Output the (x, y) coordinate of the center of the cell containing the given text.  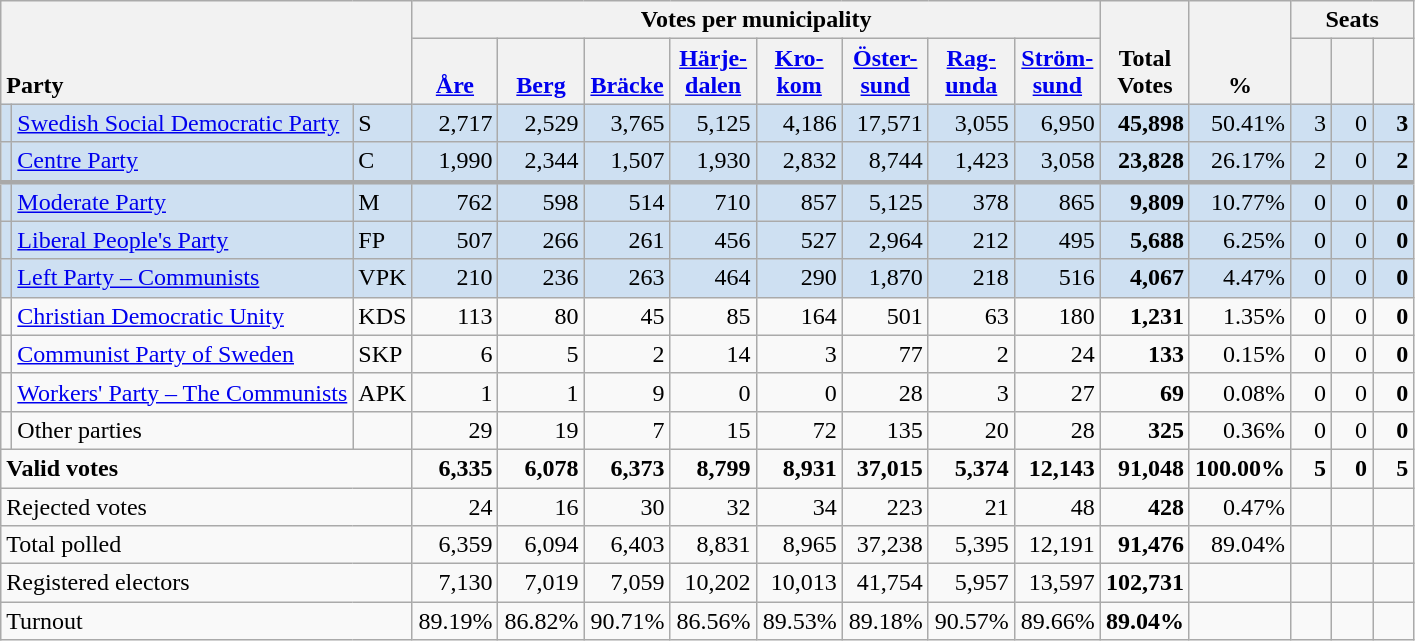
10.77% (1240, 202)
514 (627, 202)
2,344 (541, 162)
Total Votes (1144, 52)
37,238 (885, 545)
3,055 (971, 123)
Communist Party of Sweden (182, 354)
89.18% (885, 621)
100.00% (1240, 468)
598 (541, 202)
48 (1057, 507)
164 (799, 316)
857 (799, 202)
Rag- unda (971, 72)
Moderate Party (182, 202)
69 (1144, 392)
32 (713, 507)
34 (799, 507)
8,965 (799, 545)
218 (971, 278)
Registered electors (206, 583)
495 (1057, 240)
C (382, 162)
0.47% (1240, 507)
Valid votes (206, 468)
1,423 (971, 162)
63 (971, 316)
91,476 (1144, 545)
Åre (455, 72)
29 (455, 430)
7,019 (541, 583)
Party (206, 52)
VPK (382, 278)
7 (627, 430)
6,094 (541, 545)
Seats (1352, 20)
8,831 (713, 545)
6,078 (541, 468)
27 (1057, 392)
428 (1144, 507)
2,832 (799, 162)
6,359 (455, 545)
9 (627, 392)
Centre Party (182, 162)
0.36% (1240, 430)
15 (713, 430)
10,013 (799, 583)
13,597 (1057, 583)
APK (382, 392)
41,754 (885, 583)
Left Party – Communists (182, 278)
223 (885, 507)
Rejected votes (206, 507)
SKP (382, 354)
0.15% (1240, 354)
Kro- kom (799, 72)
6.25% (1240, 240)
Votes per municipality (756, 20)
Ström- sund (1057, 72)
7,130 (455, 583)
85 (713, 316)
4.47% (1240, 278)
325 (1144, 430)
133 (1144, 354)
3,765 (627, 123)
180 (1057, 316)
12,143 (1057, 468)
266 (541, 240)
2,964 (885, 240)
2,529 (541, 123)
KDS (382, 316)
6 (455, 354)
865 (1057, 202)
102,731 (1144, 583)
263 (627, 278)
50.41% (1240, 123)
Berg (541, 72)
Other parties (182, 430)
86.56% (713, 621)
80 (541, 316)
8,931 (799, 468)
12,191 (1057, 545)
762 (455, 202)
261 (627, 240)
Öster- sund (885, 72)
FP (382, 240)
M (382, 202)
45 (627, 316)
0.08% (1240, 392)
8,744 (885, 162)
Total polled (206, 545)
6,403 (627, 545)
1,870 (885, 278)
90.57% (971, 621)
1.35% (1240, 316)
1,231 (1144, 316)
113 (455, 316)
% (1240, 52)
21 (971, 507)
23,828 (1144, 162)
135 (885, 430)
16 (541, 507)
527 (799, 240)
290 (799, 278)
1,990 (455, 162)
6,373 (627, 468)
45,898 (1144, 123)
17,571 (885, 123)
456 (713, 240)
516 (1057, 278)
212 (971, 240)
14 (713, 354)
10,202 (713, 583)
89.66% (1057, 621)
Turnout (206, 621)
3,058 (1057, 162)
378 (971, 202)
Workers' Party – The Communists (182, 392)
501 (885, 316)
8,799 (713, 468)
90.71% (627, 621)
9,809 (1144, 202)
210 (455, 278)
37,015 (885, 468)
464 (713, 278)
S (382, 123)
Swedish Social Democratic Party (182, 123)
Bräcke (627, 72)
5,395 (971, 545)
77 (885, 354)
2,717 (455, 123)
Christian Democratic Unity (182, 316)
4,067 (1144, 278)
91,048 (1144, 468)
86.82% (541, 621)
4,186 (799, 123)
19 (541, 430)
72 (799, 430)
Härje- dalen (713, 72)
5,374 (971, 468)
507 (455, 240)
1,507 (627, 162)
89.53% (799, 621)
710 (713, 202)
30 (627, 507)
20 (971, 430)
6,335 (455, 468)
5,957 (971, 583)
1,930 (713, 162)
236 (541, 278)
Liberal People's Party (182, 240)
6,950 (1057, 123)
7,059 (627, 583)
5,688 (1144, 240)
26.17% (1240, 162)
89.19% (455, 621)
